Find where the given text appears and provide that cell's center as (X, Y) coordinate. 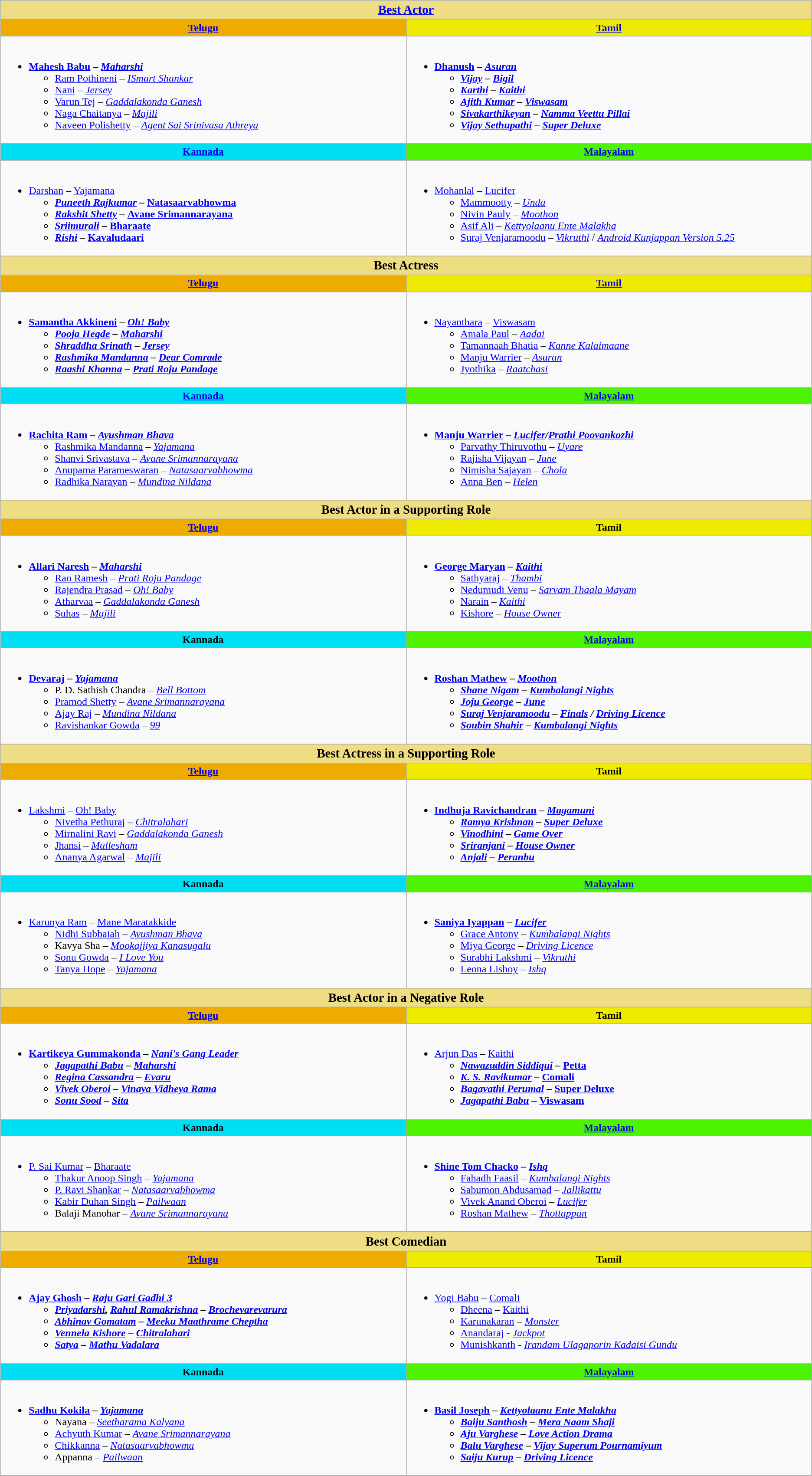
Devaraj – YajamanaP. D. Sathish Chandra – Bell BottomPramod Shetty – Avane SrimannarayanaAjay Raj – Mundina NildanaRavishankar Gowda – 99 (203, 696)
Lakshmi – Oh! BabyNivetha Pethuraj – ChitralahariMirnalini Ravi – Gaddalakonda GaneshJhansi – MalleshamAnanya Agarwal – Majili (203, 828)
Best Actor in a Supporting Role (406, 509)
Best Actress (406, 266)
Samantha Akkineni – Oh! BabyPooja Hegde – MaharshiShraddha Srinath – JerseyRashmika Mandanna – Dear ComradeRaashi Khanna – Prati Roju Pandage (203, 339)
Best Actress in a Supporting Role (406, 754)
Dhanush – AsuranVijay – BigilKarthi – KaithiAjith Kumar – ViswasamSivakarthikeyan – Namma Veettu PillaiVijay Sethupathi – Super Deluxe (609, 90)
Indhuja Ravichandran – MagamuniRamya Krishnan – Super DeluxeVinodhini – Game OverSriranjani – House OwnerAnjali – Peranbu (609, 828)
Darshan – YajamanaPuneeth Rajkumar – NatasaarvabhowmaRakshit Shetty – Avane SrimannarayanaSriimurali – BharaateRishi – Kavaludaari (203, 208)
Sadhu Kokila – YajamanaNayana – Seetharama KalyanaAchyuth Kumar – Avane SrimannarayanaChikkanna – NatasaarvabhowmaAppanna – Pailwaan (203, 1428)
George Maryan – KaithiSathyaraj – ThambiNedumudi Venu – Sarvam Thaala MayamNarain – KaithiKishore – House Owner (609, 583)
Saniya Iyappan – LuciferGrace Antony – Kumbalangi NightsMiya George – Driving LicenceSurabhi Lakshmi – VikruthiLeona Lishoy – Ishq (609, 940)
Yogi Babu – ComaliDheena – KaithiKarunakaran – MonsterAnandaraj - JackpotMunishkanth - Irandam Ulagaporin Kadaisi Gundu (609, 1315)
Nayanthara – ViswasamAmala Paul – AadaiTamannaah Bhatia – Kanne KalaimaaneManju Warrier – AsuranJyothika – Raatchasi (609, 339)
Karunya Ram – Mane MaratakkideNidhi Subbaiah – Ayushman BhavaKavya Sha – Mookajjiya KanasugaluSonu Gowda – I Love YouTanya Hope – Yajamana (203, 940)
Best Comedian (406, 1241)
Manju Warrier – Lucifer/Prathi Poovankozhi Parvathy Thiruvothu – UyareRajisha Vijayan – JuneNimisha Sajayan – CholaAnna Ben – Helen (609, 452)
Best Actor in a Negative Role (406, 997)
Best Actor (406, 10)
Allari Naresh – MaharshiRao Ramesh – Prati Roju PandageRajendra Prasad – Oh! BabyAtharvaa – Gaddalakonda GaneshSuhas – Majili (203, 583)
Kartikeya Gummakonda – Nani's Gang LeaderJagapathi Babu – MaharshiRegina Cassandra – EvaruVivek Oberoi – Vinaya Vidheya RamaSonu Sood – Sita (203, 1072)
Shine Tom Chacko – IshqFahadh Faasil – Kumbalangi NightsSabumon Abdusamad – JallikattuVivek Anand Oberoi – LuciferRoshan Mathew – Thottappan (609, 1184)
Arjun Das – KaithiNawazuddin Siddiqui – PettaK. S. Ravikumar – ComaliBagavathi Perumal – Super DeluxeJagapathi Babu – Viswasam (609, 1072)
